Return the (X, Y) coordinate for the center point of the cell that contains the specified text.  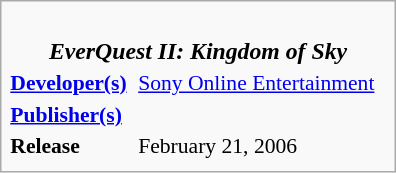
Developer(s) (72, 83)
EverQuest II: Kingdom of Sky (198, 38)
Release (72, 146)
Publisher(s) (72, 114)
Sony Online Entertainment (262, 83)
February 21, 2006 (262, 146)
